Detect which cell encompasses the target text, then output its (X, Y) center coordinate. 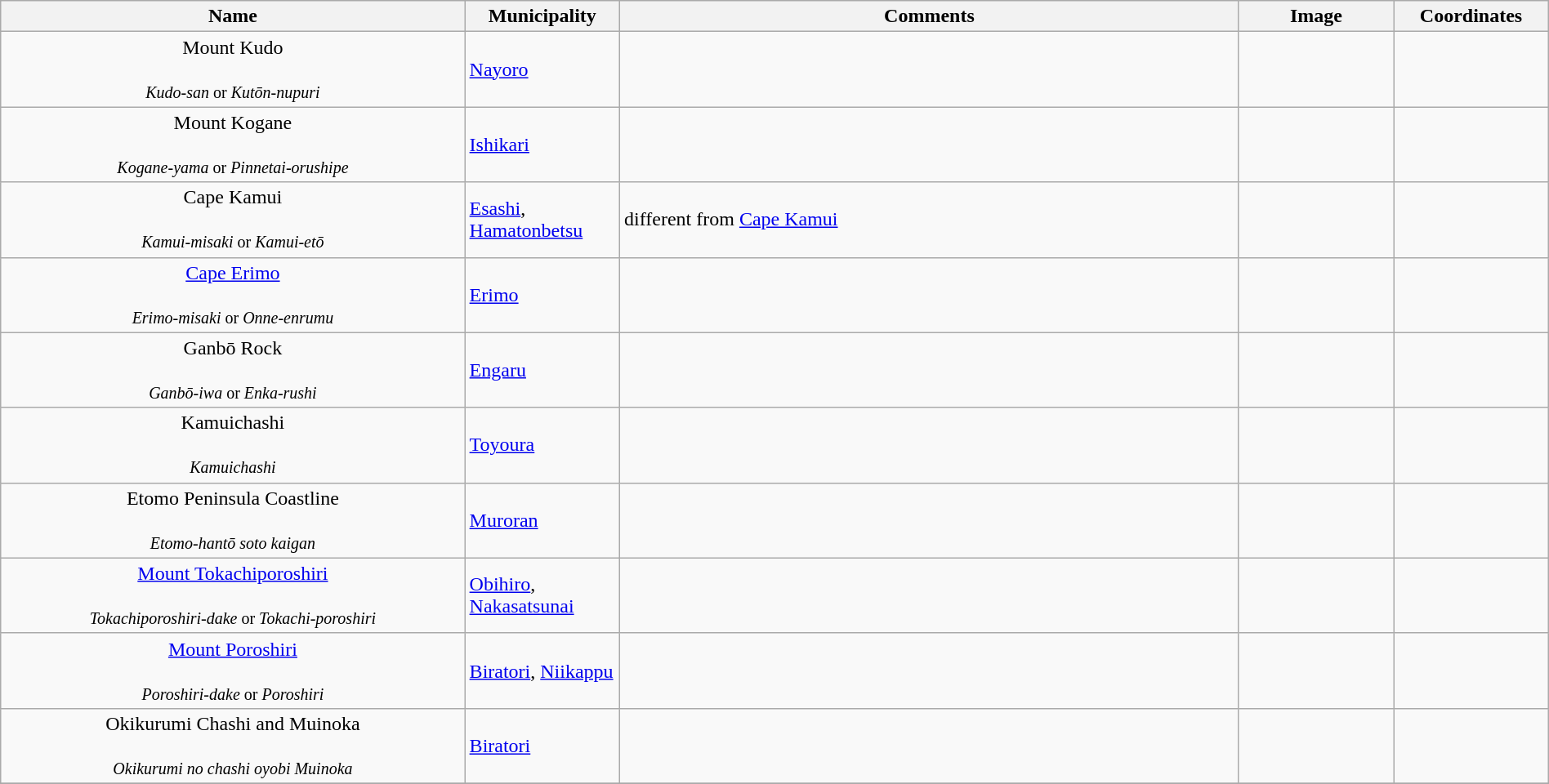
Comments (930, 16)
Mount KoganeKogane-yama or Pinnetai-orushipe (233, 145)
Coordinates (1471, 16)
Cape ErimoErimo-misaki or Onne-enrumu (233, 295)
Biratori, Niikappu (542, 670)
Image (1315, 16)
KamuichashiKamuichashi (233, 445)
Engaru (542, 370)
Toyoura (542, 445)
Mount PoroshiriPoroshiri-dake or Poroshiri (233, 670)
Biratori (542, 746)
Erimo (542, 295)
Ishikari (542, 145)
Nayoro (542, 69)
Municipality (542, 16)
Etomo Peninsula CoastlineEtomo-hantō soto kaigan (233, 520)
Esashi, Hamatonbetsu (542, 220)
Okikurumi Chashi and MuinokaOkikurumi no chashi oyobi Muinoka (233, 746)
Obihiro, Nakasatsunai (542, 595)
Cape KamuiKamui-misaki or Kamui-etō (233, 220)
Ganbō RockGanbō-iwa or Enka-rushi (233, 370)
Mount KudoKudo-san or Kutōn-nupuri (233, 69)
Muroran (542, 520)
Name (233, 16)
Mount TokachiporoshiriTokachiporoshiri-dake or Tokachi-poroshiri (233, 595)
different from Cape Kamui (930, 220)
